Return [X, Y] of the center of cell containing provided text 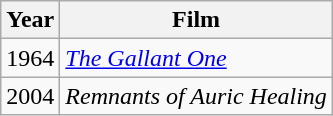
2004 [30, 96]
The Gallant One [196, 58]
Film [196, 20]
Year [30, 20]
Remnants of Auric Healing [196, 96]
1964 [30, 58]
